Capture the cell that displays the provided text and extract its (x, y) central coordinate. 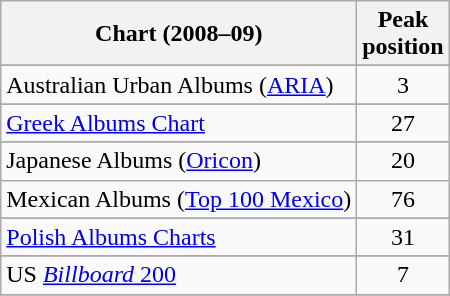
Mexican Albums (Top 100 Mexico) (179, 199)
Polish Albums Charts (179, 237)
US Billboard 200 (179, 275)
Japanese Albums (Oricon) (179, 161)
31 (403, 237)
Australian Urban Albums (ARIA) (179, 85)
Greek Albums Chart (179, 123)
76 (403, 199)
3 (403, 85)
7 (403, 275)
Peakposition (403, 34)
20 (403, 161)
Chart (2008–09) (179, 34)
27 (403, 123)
